Pinpoint the cell where the given text exists, returning its (x, y) midpoint coordinate. 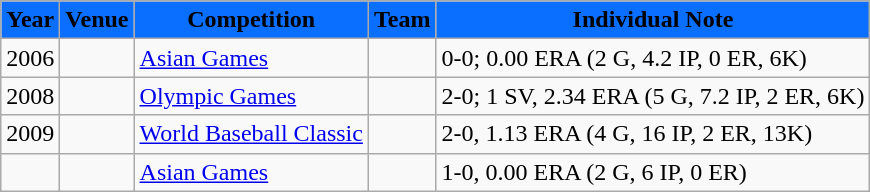
Venue (97, 20)
1-0, 0.00 ERA (2 G, 6 IP, 0 ER) (653, 172)
Competition (251, 20)
2006 (30, 58)
Year (30, 20)
2009 (30, 134)
2-0; 1 SV, 2.34 ERA (5 G, 7.2 IP, 2 ER, 6K) (653, 96)
2-0, 1.13 ERA (4 G, 16 IP, 2 ER, 13K) (653, 134)
Individual Note (653, 20)
World Baseball Classic (251, 134)
Olympic Games (251, 96)
2008 (30, 96)
Team (402, 20)
0-0; 0.00 ERA (2 G, 4.2 IP, 0 ER, 6K) (653, 58)
